Determine the (x, y) coordinate at the center of the cell enclosing the given text.  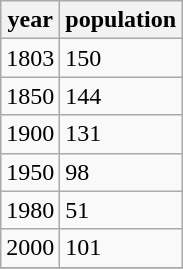
51 (121, 210)
1850 (30, 96)
1803 (30, 58)
1900 (30, 134)
144 (121, 96)
1950 (30, 172)
98 (121, 172)
1980 (30, 210)
year (30, 20)
2000 (30, 248)
101 (121, 248)
150 (121, 58)
population (121, 20)
131 (121, 134)
